Determine the (X, Y) coordinate at the center of the cell enclosing the given text.  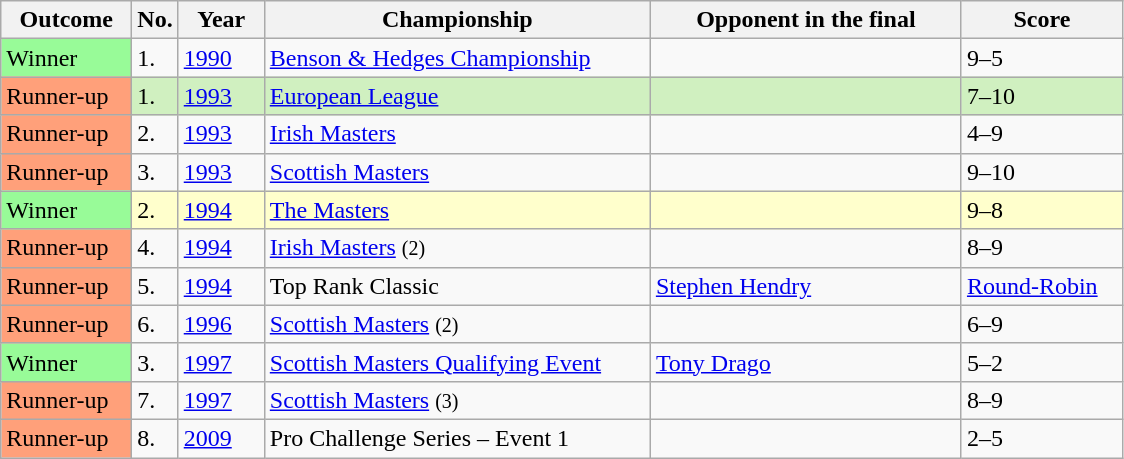
Score (1042, 20)
6–9 (1042, 324)
9–8 (1042, 210)
Stephen Hendry (806, 286)
Championship (457, 20)
9–10 (1042, 172)
7. (155, 400)
Year (221, 20)
9–5 (1042, 58)
5–2 (1042, 362)
Scottish Masters (3) (457, 400)
No. (155, 20)
Scottish Masters (457, 172)
1996 (221, 324)
Irish Masters (2) (457, 248)
Top Rank Classic (457, 286)
8. (155, 438)
Scottish Masters Qualifying Event (457, 362)
Opponent in the final (806, 20)
The Masters (457, 210)
4. (155, 248)
Round-Robin (1042, 286)
Tony Drago (806, 362)
1990 (221, 58)
European League (457, 96)
Scottish Masters (2) (457, 324)
Pro Challenge Series – Event 1 (457, 438)
4–9 (1042, 134)
Irish Masters (457, 134)
2–5 (1042, 438)
5. (155, 286)
7–10 (1042, 96)
Outcome (66, 20)
Benson & Hedges Championship (457, 58)
6. (155, 324)
2009 (221, 438)
